Return (x, y) of the center of cell containing provided text 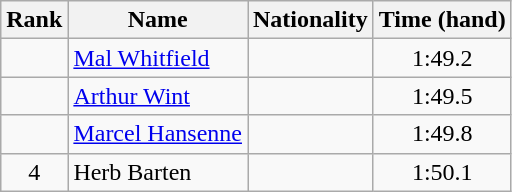
Marcel Hansenne (158, 134)
1:49.8 (442, 134)
1:49.2 (442, 58)
Time (hand) (442, 20)
Arthur Wint (158, 96)
1:49.5 (442, 96)
1:50.1 (442, 172)
4 (34, 172)
Nationality (311, 20)
Name (158, 20)
Rank (34, 20)
Mal Whitfield (158, 58)
Herb Barten (158, 172)
